Output the [X, Y] coordinate of the center of the cell containing the given text.  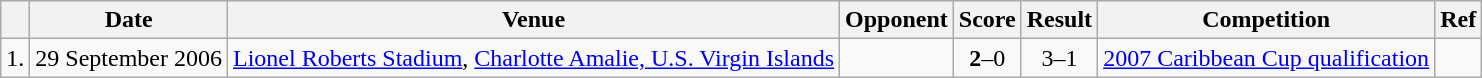
Ref [1458, 20]
Result [1059, 20]
Score [987, 20]
Competition [1266, 20]
3–1 [1059, 58]
1. [16, 58]
Opponent [897, 20]
2–0 [987, 58]
Lionel Roberts Stadium, Charlotte Amalie, U.S. Virgin Islands [534, 58]
Venue [534, 20]
Date [129, 20]
29 September 2006 [129, 58]
2007 Caribbean Cup qualification [1266, 58]
